Provide the [X, Y] coordinate of the cell's center where the given text is located.  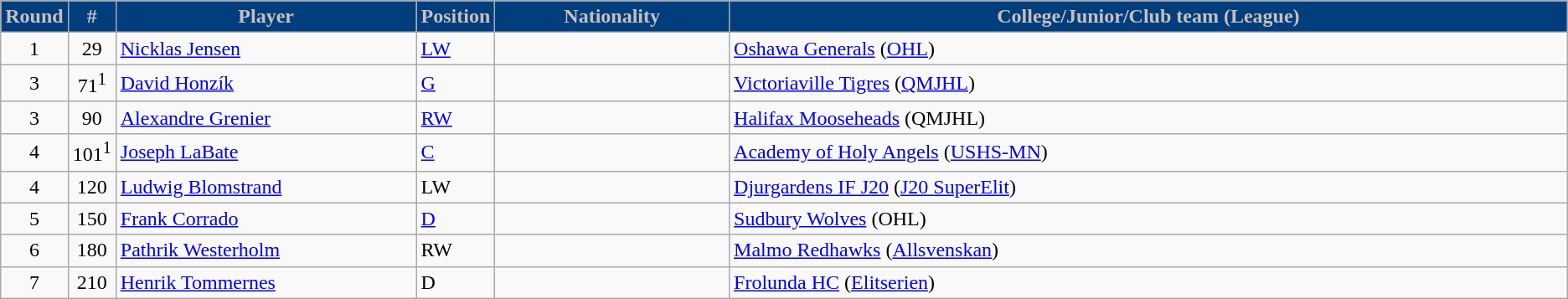
Sudbury Wolves (OHL) [1149, 219]
Round [34, 17]
Halifax Mooseheads (QMJHL) [1149, 117]
711 [92, 84]
C [456, 152]
Djurgardens IF J20 (J20 SuperElit) [1149, 187]
Henrik Tommernes [266, 282]
College/Junior/Club team (League) [1149, 17]
Academy of Holy Angels (USHS-MN) [1149, 152]
29 [92, 49]
180 [92, 250]
210 [92, 282]
1 [34, 49]
150 [92, 219]
Malmo Redhawks (Allsvenskan) [1149, 250]
Victoriaville Tigres (QMJHL) [1149, 84]
1011 [92, 152]
Ludwig Blomstrand [266, 187]
120 [92, 187]
Position [456, 17]
# [92, 17]
7 [34, 282]
5 [34, 219]
Pathrik Westerholm [266, 250]
David Honzík [266, 84]
6 [34, 250]
Nationality [612, 17]
G [456, 84]
Joseph LaBate [266, 152]
90 [92, 117]
Frolunda HC (Elitserien) [1149, 282]
Oshawa Generals (OHL) [1149, 49]
Player [266, 17]
Alexandre Grenier [266, 117]
Frank Corrado [266, 219]
Nicklas Jensen [266, 49]
